From the cell containing the given text, extract its center point as (X, Y) coordinate. 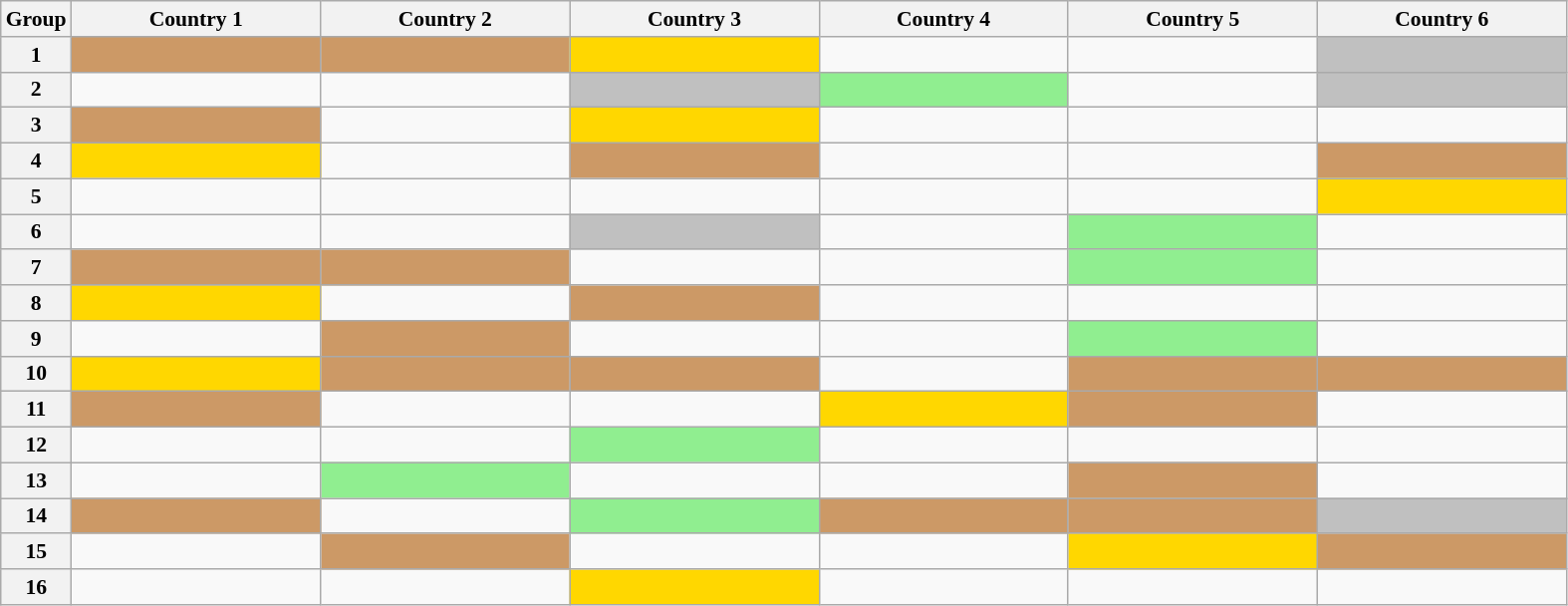
12 (36, 446)
16 (36, 587)
15 (36, 552)
Country 2 (445, 19)
14 (36, 516)
6 (36, 232)
1 (36, 55)
Group (36, 19)
3 (36, 126)
8 (36, 303)
Country 5 (1192, 19)
7 (36, 268)
10 (36, 374)
5 (36, 196)
2 (36, 90)
9 (36, 339)
11 (36, 410)
Country 6 (1441, 19)
Country 1 (196, 19)
Country 4 (943, 19)
4 (36, 161)
13 (36, 480)
Country 3 (694, 19)
